Detect which cell encompasses the target text, then output its (x, y) center coordinate. 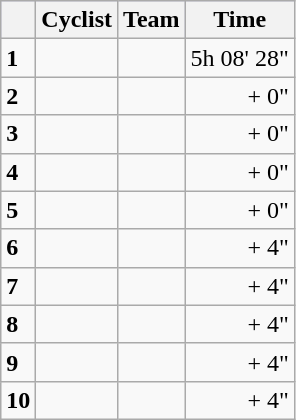
Cyclist (77, 20)
4 (18, 172)
2 (18, 96)
Time (240, 20)
5h 08' 28" (240, 58)
6 (18, 248)
10 (18, 400)
7 (18, 286)
5 (18, 210)
Team (152, 20)
3 (18, 134)
1 (18, 58)
8 (18, 324)
9 (18, 362)
